Identify which cell holds the provided text, then report its [x, y] central coordinate. 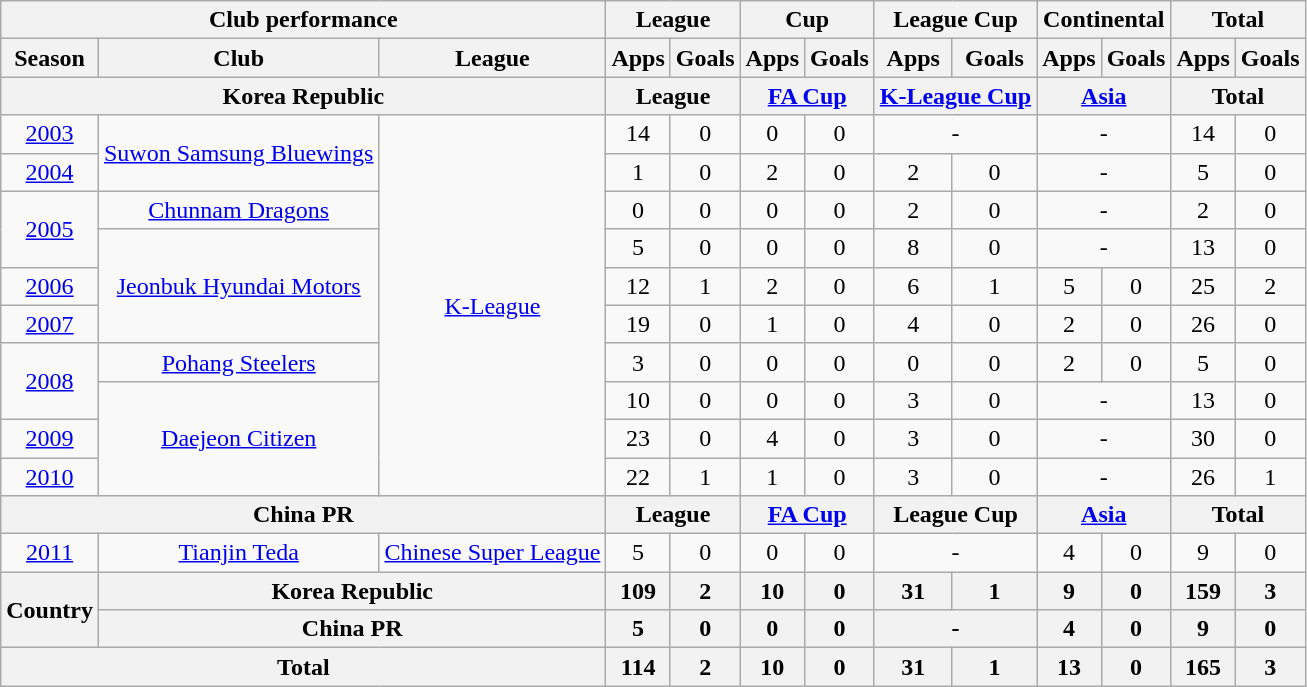
Chinese Super League [492, 553]
2004 [50, 172]
Chunnam Dragons [238, 210]
2011 [50, 553]
Cup [807, 20]
2009 [50, 438]
2008 [50, 381]
2005 [50, 229]
165 [1203, 667]
19 [638, 324]
22 [638, 477]
Club performance [304, 20]
114 [638, 667]
6 [913, 286]
2003 [50, 134]
12 [638, 286]
Country [50, 610]
Tianjin Teda [238, 553]
8 [913, 248]
Continental [1104, 20]
2006 [50, 286]
Jeonbuk Hyundai Motors [238, 286]
159 [1203, 591]
K-League [492, 306]
Suwon Samsung Bluewings [238, 153]
2007 [50, 324]
Pohang Steelers [238, 362]
Club [238, 58]
Daejeon Citizen [238, 438]
Season [50, 58]
109 [638, 591]
30 [1203, 438]
2010 [50, 477]
23 [638, 438]
25 [1203, 286]
K-League Cup [955, 96]
